Provide the [X, Y] coordinate of the cell's center where the given text is located.  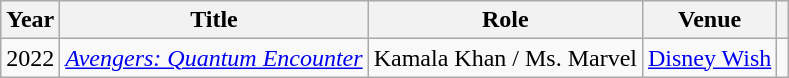
Disney Wish [709, 58]
Role [505, 20]
Avengers: Quantum Encounter [214, 58]
2022 [30, 58]
Venue [709, 20]
Kamala Khan / Ms. Marvel [505, 58]
Year [30, 20]
Title [214, 20]
